Locate the cell with the specified text and output its (x, y) center coordinate. 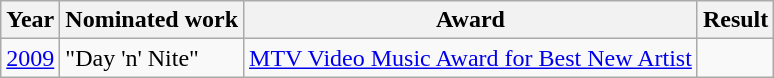
2009 (30, 58)
MTV Video Music Award for Best New Artist (471, 58)
Result (735, 20)
Award (471, 20)
Nominated work (152, 20)
"Day 'n' Nite" (152, 58)
Year (30, 20)
